Scan for the cell matching the given text and deliver its [x, y] coordinate at center. 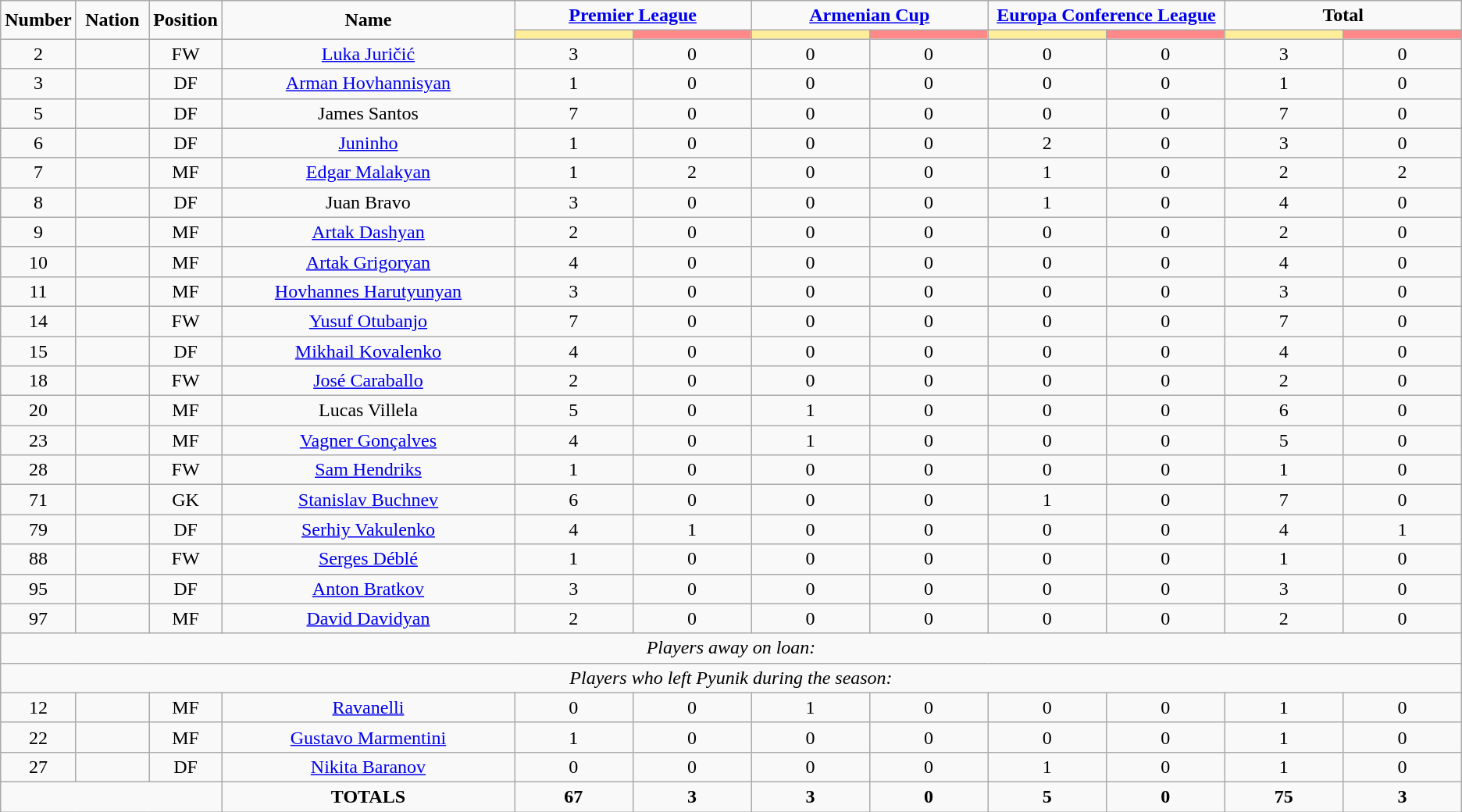
Juninho [368, 143]
Anton Bratkov [368, 589]
8 [38, 202]
José Caraballo [368, 381]
88 [38, 559]
95 [38, 589]
71 [38, 500]
Sam Hendriks [368, 470]
Nation [112, 20]
Hovhannes Harutyunyan [368, 291]
Yusuf Otubanjo [368, 321]
Position [186, 20]
75 [1284, 796]
Gustavo Marmentini [368, 737]
Artak Dashyan [368, 232]
Juan Bravo [368, 202]
GK [186, 500]
10 [38, 262]
22 [38, 737]
67 [573, 796]
Serges Déblé [368, 559]
Lucas Villela [368, 411]
Luka Juričić [368, 54]
14 [38, 321]
79 [38, 529]
Arman Hovhannisyan [368, 84]
18 [38, 381]
TOTALS [368, 796]
11 [38, 291]
Europa Conference League [1106, 16]
David Davidyan [368, 618]
27 [38, 767]
Nikita Baranov [368, 767]
Total [1343, 16]
Stanislav Buchnev [368, 500]
Artak Grigoryan [368, 262]
20 [38, 411]
15 [38, 351]
Premier League [633, 16]
Vagner Gonçalves [368, 440]
23 [38, 440]
28 [38, 470]
Serhiy Vakulenko [368, 529]
Players away on loan: [731, 648]
9 [38, 232]
97 [38, 618]
12 [38, 707]
Name [368, 20]
Players who left Pyunik during the season: [731, 678]
Ravanelli [368, 707]
Number [38, 20]
James Santos [368, 113]
Mikhail Kovalenko [368, 351]
Armenian Cup [870, 16]
Edgar Malakyan [368, 173]
